Detect which cell encompasses the target text, then output its [X, Y] center coordinate. 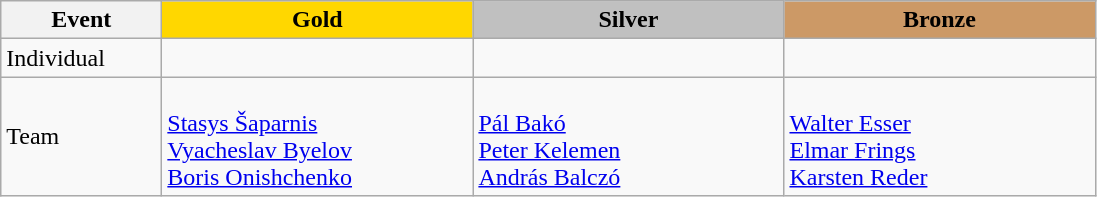
Team [82, 136]
Individual [82, 58]
Silver [628, 20]
Event [82, 20]
Stasys Šaparnis Vyacheslav Byelov Boris Onishchenko [318, 136]
Walter Esser Elmar Frings Karsten Reder [940, 136]
Bronze [940, 20]
Gold [318, 20]
Pál Bakó Peter Kelemen András Balczó [628, 136]
